Search for the cell housing the specified text and yield its [X, Y] center coordinate. 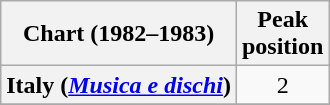
Peakposition [282, 34]
Chart (1982–1983) [119, 34]
Italy (Musica e dischi) [119, 85]
2 [282, 85]
